From the cell containing the given text, extract its center point as (x, y) coordinate. 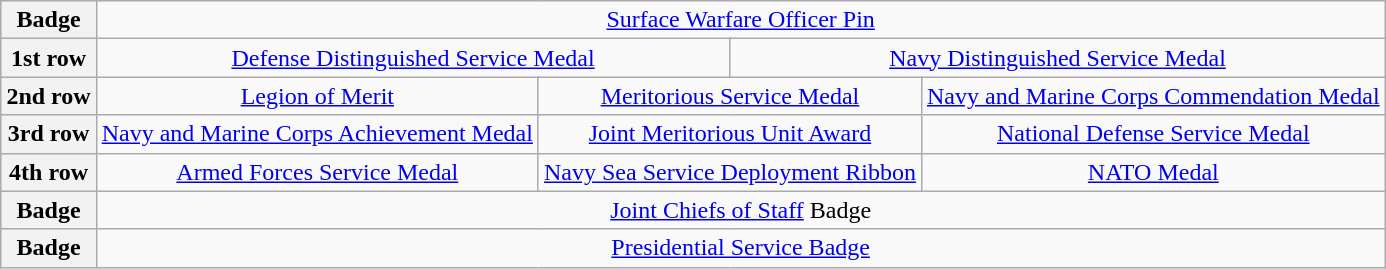
Defense Distinguished Service Medal (413, 58)
4th row (48, 172)
Meritorious Service Medal (730, 96)
NATO Medal (1153, 172)
Navy and Marine Corps Achievement Medal (317, 134)
Joint Meritorious Unit Award (730, 134)
National Defense Service Medal (1153, 134)
Armed Forces Service Medal (317, 172)
3rd row (48, 134)
Navy Sea Service Deployment Ribbon (730, 172)
Navy Distinguished Service Medal (1058, 58)
Presidential Service Badge (740, 248)
Legion of Merit (317, 96)
Joint Chiefs of Staff Badge (740, 210)
Navy and Marine Corps Commendation Medal (1153, 96)
1st row (48, 58)
2nd row (48, 96)
Surface Warfare Officer Pin (740, 20)
